Scan for the cell matching the given text and deliver its (X, Y) coordinate at center. 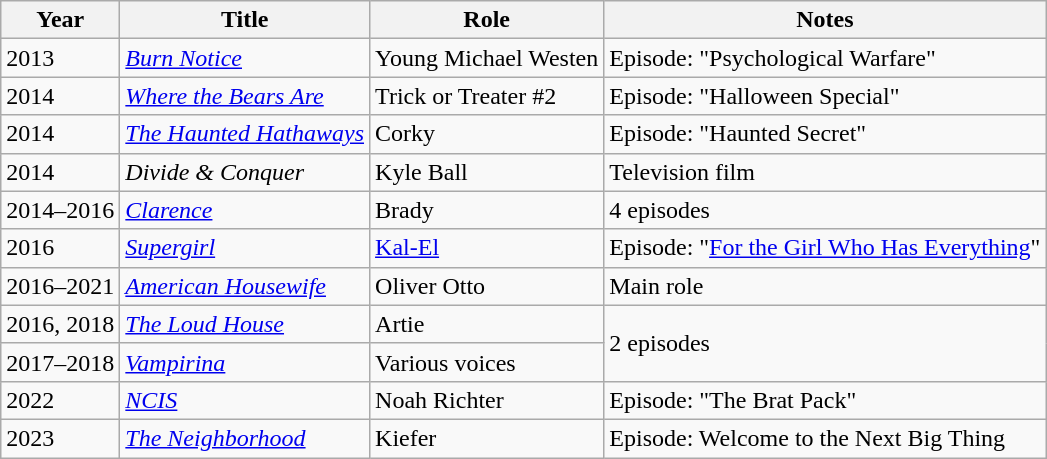
2023 (60, 438)
Title (245, 20)
2016–2021 (60, 286)
Kal-El (487, 248)
2017–2018 (60, 362)
Clarence (245, 210)
2022 (60, 400)
Vampirina (245, 362)
Episode: "Haunted Secret" (825, 134)
The Loud House (245, 324)
Year (60, 20)
2 episodes (825, 343)
Artie (487, 324)
Brady (487, 210)
Corky (487, 134)
Supergirl (245, 248)
Episode: "Psychological Warfare" (825, 58)
2016 (60, 248)
NCIS (245, 400)
2013 (60, 58)
Main role (825, 286)
American Housewife (245, 286)
Kyle Ball (487, 172)
The Neighborhood (245, 438)
Television film (825, 172)
Young Michael Westen (487, 58)
Divide & Conquer (245, 172)
The Haunted Hathaways (245, 134)
Various voices (487, 362)
Episode: "For the Girl Who Has Everything" (825, 248)
Where the Bears Are (245, 96)
Episode: "The Brat Pack" (825, 400)
2014–2016 (60, 210)
Episode: "Halloween Special" (825, 96)
Episode: Welcome to the Next Big Thing (825, 438)
Burn Notice (245, 58)
Role (487, 20)
Trick or Treater #2 (487, 96)
4 episodes (825, 210)
Noah Richter (487, 400)
Oliver Otto (487, 286)
Notes (825, 20)
Kiefer (487, 438)
2016, 2018 (60, 324)
